For the text-containing cell, return its midpoint in [X, Y] coordinate format. 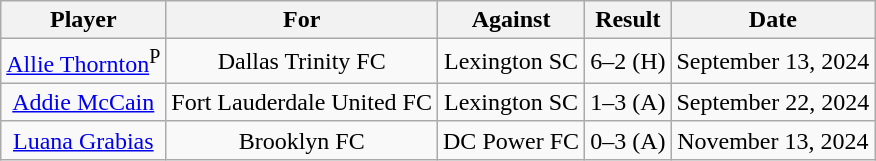
Dallas Trinity FC [302, 62]
Result [628, 20]
Against [512, 20]
Luana Grabias [84, 140]
November 13, 2024 [773, 140]
Addie McCain [84, 102]
For [302, 20]
1–3 (A) [628, 102]
Fort Lauderdale United FC [302, 102]
Date [773, 20]
Allie ThorntonP [84, 62]
September 22, 2024 [773, 102]
0–3 (A) [628, 140]
DC Power FC [512, 140]
6–2 (H) [628, 62]
Player [84, 20]
Brooklyn FC [302, 140]
September 13, 2024 [773, 62]
